From the cell containing the given text, extract its center point as (X, Y) coordinate. 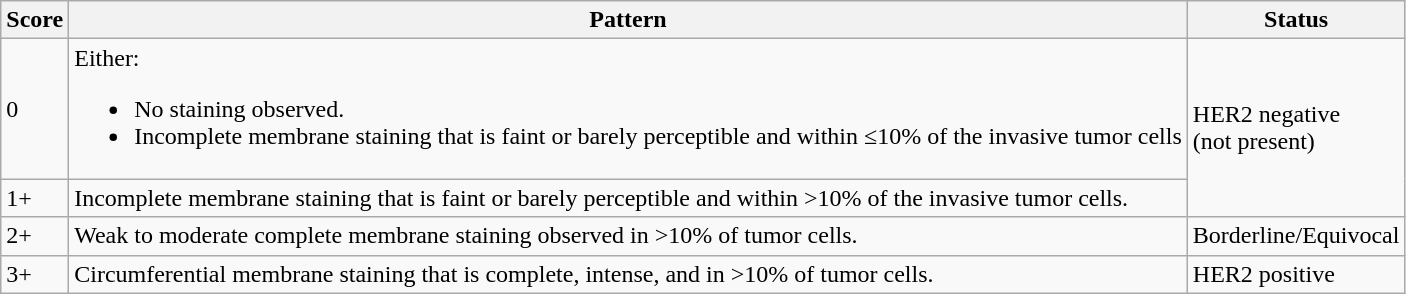
3+ (35, 274)
HER2 negative (not present) (1296, 128)
Either:No staining observed.Incomplete membrane staining that is faint or barely perceptible and within ≤10% of the invasive tumor cells (628, 109)
Borderline/Equivocal (1296, 236)
Score (35, 20)
Circumferential membrane staining that is complete, intense, and in >10% of tumor cells. (628, 274)
1+ (35, 198)
Status (1296, 20)
0 (35, 109)
Incomplete membrane staining that is faint or barely perceptible and within >10% of the invasive tumor cells. (628, 198)
Pattern (628, 20)
Weak to moderate complete membrane staining observed in >10% of tumor cells. (628, 236)
HER2 positive (1296, 274)
2+ (35, 236)
